Find where the given text appears and provide that cell's center as [x, y] coordinate. 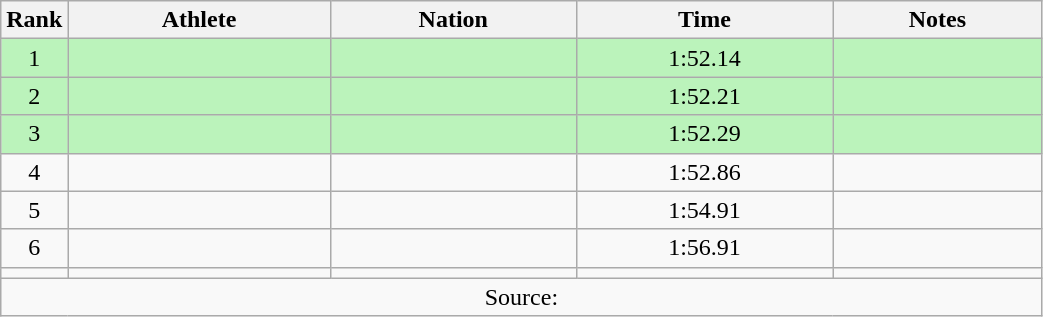
Nation [453, 20]
1 [34, 58]
1:52.21 [704, 96]
3 [34, 134]
Time [704, 20]
1:52.14 [704, 58]
1:56.91 [704, 248]
5 [34, 210]
Rank [34, 20]
2 [34, 96]
4 [34, 172]
Athlete [199, 20]
Source: [522, 297]
1:52.29 [704, 134]
Notes [938, 20]
1:52.86 [704, 172]
1:54.91 [704, 210]
6 [34, 248]
